Scan for the cell matching the given text and deliver its [x, y] coordinate at center. 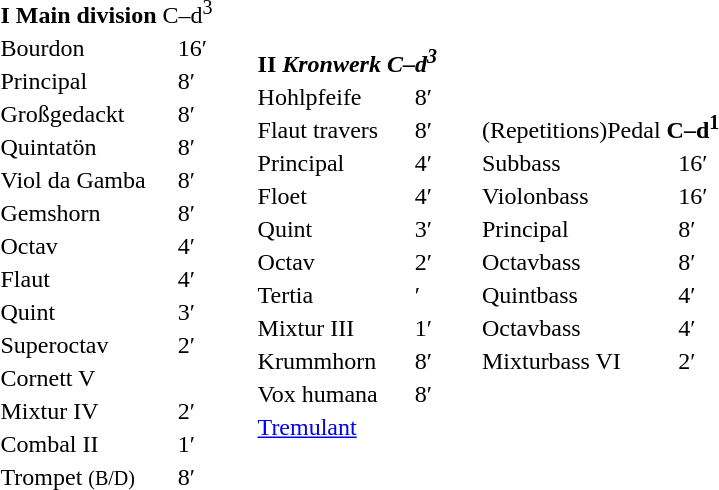
Mixtur III [333, 329]
Krummhorn [333, 362]
Octav [333, 263]
Quint [333, 230]
Quintbass [576, 296]
Tertia [333, 296]
II Kronwerk C–d3 [347, 62]
Vox humana [333, 395]
Mixturbass VI [576, 362]
16′ [195, 48]
Tremulant [333, 428]
′ [426, 296]
Violonbass [576, 197]
Floet [333, 197]
Hohlpfeife [333, 98]
Flaut travers [333, 131]
Subbass [576, 164]
